From the cell containing the given text, extract its center point as [X, Y] coordinate. 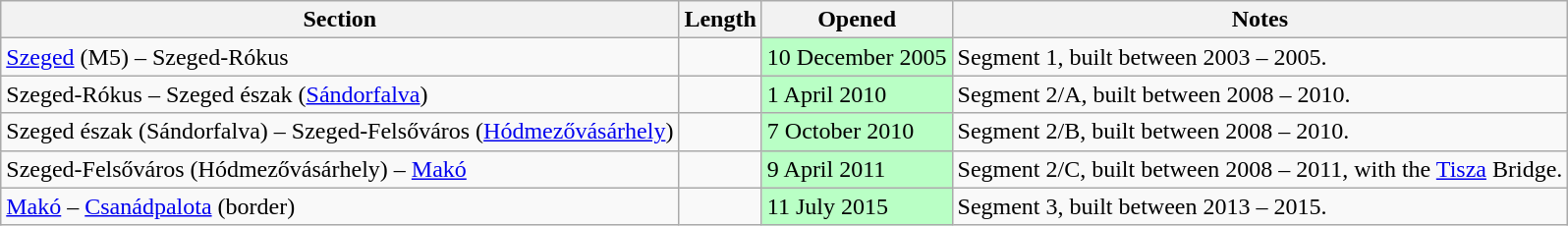
10 December 2005 [857, 57]
Segment 2/B, built between 2008 – 2010. [1260, 132]
Section [340, 20]
Length [720, 20]
1 April 2010 [857, 94]
7 October 2010 [857, 132]
Szeged-Rókus – Szeged észak (Sándorfalva) [340, 94]
Segment 2/C, built between 2008 – 2011, with the Tisza Bridge. [1260, 169]
Notes [1260, 20]
Szeged észak (Sándorfalva) – Szeged-Felsőváros (Hódmezővásárhely) [340, 132]
Opened [857, 20]
Segment 3, built between 2013 – 2015. [1260, 206]
Szeged-Felsőváros (Hódmezővásárhely) – Makó [340, 169]
11 July 2015 [857, 206]
Szeged (M5) – Szeged-Rókus [340, 57]
9 April 2011 [857, 169]
Segment 2/A, built between 2008 – 2010. [1260, 94]
Makó – Csanádpalota (border) [340, 206]
Segment 1, built between 2003 – 2005. [1260, 57]
